Determine the [X, Y] coordinate at the center of the cell enclosing the given text.  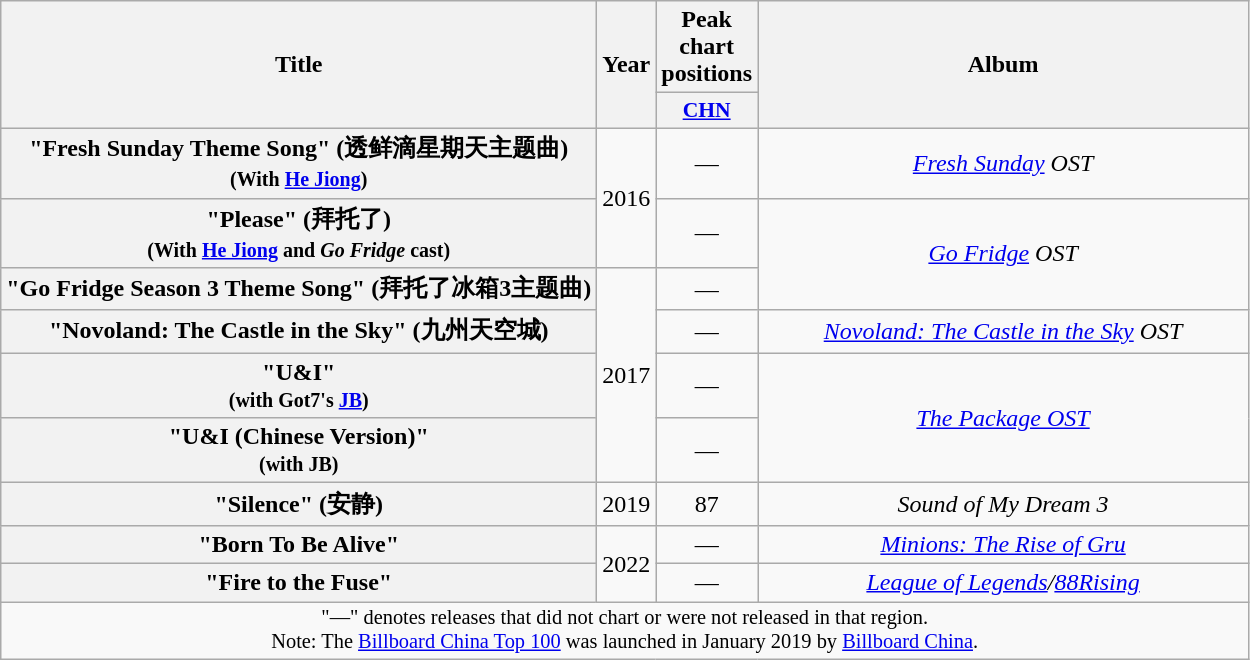
2017 [626, 376]
Go Fridge OST [1004, 254]
87 [707, 504]
2016 [626, 198]
League of Legends/88Rising [1004, 582]
The Package OST [1004, 418]
Album [1004, 65]
Novoland: The Castle in the Sky OST [1004, 332]
CHN [707, 111]
"Novoland: The Castle in the Sky" (九州天空城) [299, 332]
"Please" (拜托了) (With He Jiong and Go Fridge cast) [299, 233]
"Fire to the Fuse" [299, 582]
Minions: The Rise of Gru [1004, 544]
"Go Fridge Season 3 Theme Song" (拜托了冰箱3主题曲) [299, 290]
"Fresh Sunday Theme Song" (透鲜滴星期天主题曲) (With He Jiong) [299, 163]
"Silence" (安静) [299, 504]
Year [626, 65]
2022 [626, 563]
"U&I" (with Got7's JB) [299, 386]
2019 [626, 504]
Sound of My Dream 3 [1004, 504]
"U&I (Chinese Version)" (with JB) [299, 450]
Peak chart positions [707, 47]
Fresh Sunday OST [1004, 163]
"Born To Be Alive" [299, 544]
Title [299, 65]
